From the cell containing the given text, extract its center point as [X, Y] coordinate. 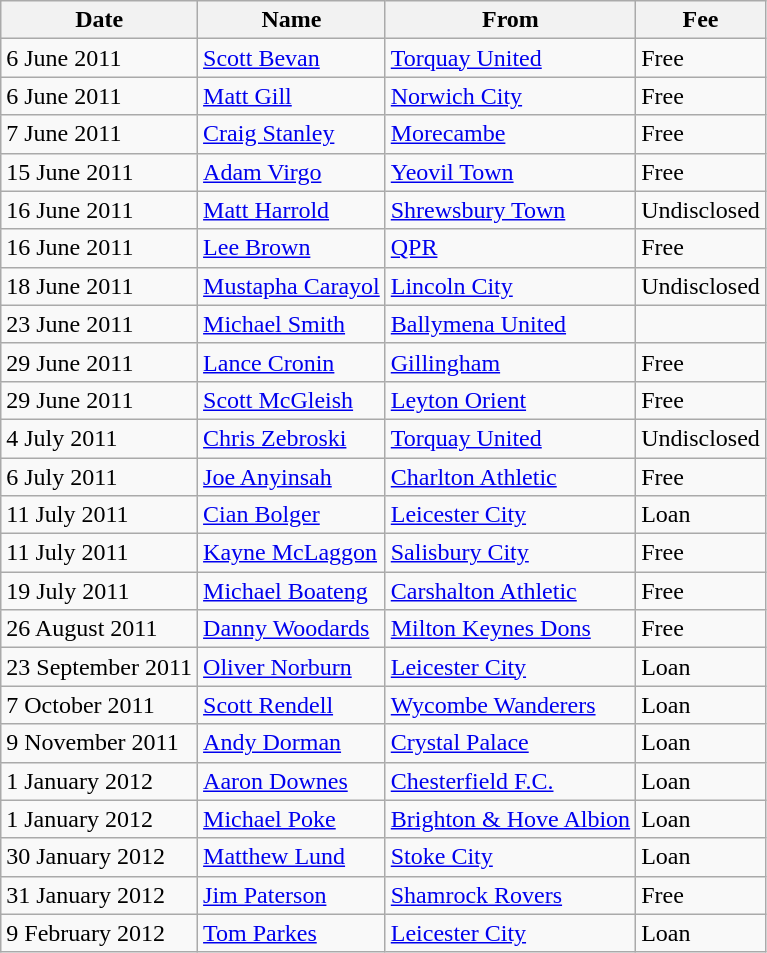
Aaron Downes [292, 781]
Michael Poke [292, 819]
Wycombe Wanderers [510, 705]
Cian Bolger [292, 515]
26 August 2011 [100, 629]
Scott McGleish [292, 400]
QPR [510, 248]
Oliver Norburn [292, 667]
Fee [701, 20]
Leyton Orient [510, 400]
30 January 2012 [100, 857]
Scott Bevan [292, 58]
9 February 2012 [100, 933]
Norwich City [510, 96]
Michael Smith [292, 324]
Gillingham [510, 362]
31 January 2012 [100, 895]
Matt Harrold [292, 210]
18 June 2011 [100, 286]
Tom Parkes [292, 933]
Shrewsbury Town [510, 210]
From [510, 20]
Brighton & Hove Albion [510, 819]
Charlton Athletic [510, 477]
Morecambe [510, 134]
Adam Virgo [292, 172]
Crystal Palace [510, 743]
7 October 2011 [100, 705]
Ballymena United [510, 324]
Stoke City [510, 857]
Jim Paterson [292, 895]
Salisbury City [510, 553]
9 November 2011 [100, 743]
4 July 2011 [100, 438]
Date [100, 20]
7 June 2011 [100, 134]
Lincoln City [510, 286]
Chris Zebroski [292, 438]
15 June 2011 [100, 172]
Carshalton Athletic [510, 591]
Danny Woodards [292, 629]
Kayne McLaggon [292, 553]
23 June 2011 [100, 324]
Name [292, 20]
Lance Cronin [292, 362]
19 July 2011 [100, 591]
23 September 2011 [100, 667]
Craig Stanley [292, 134]
Mustapha Carayol [292, 286]
Lee Brown [292, 248]
Matt Gill [292, 96]
Michael Boateng [292, 591]
6 July 2011 [100, 477]
Shamrock Rovers [510, 895]
Milton Keynes Dons [510, 629]
Andy Dorman [292, 743]
Matthew Lund [292, 857]
Scott Rendell [292, 705]
Joe Anyinsah [292, 477]
Chesterfield F.C. [510, 781]
Yeovil Town [510, 172]
